Pinpoint the cell where the given text exists, returning its [x, y] midpoint coordinate. 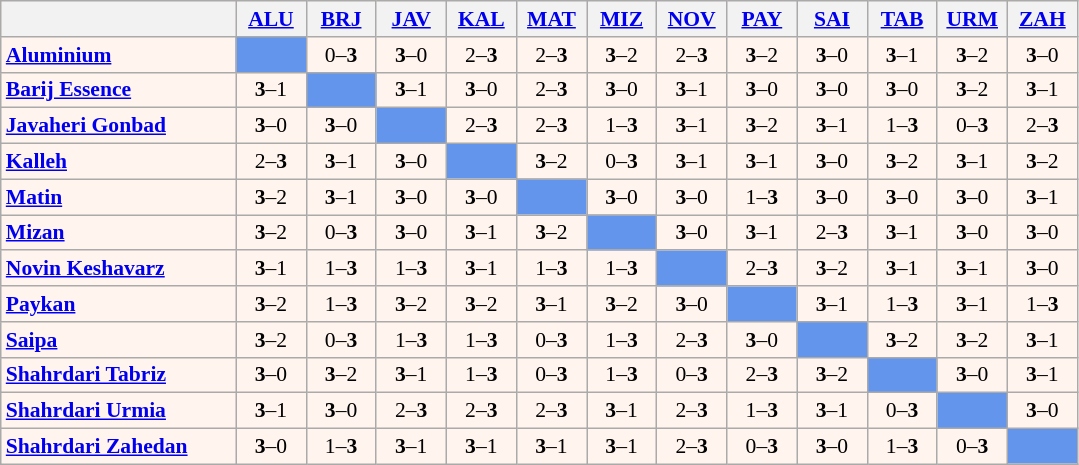
SAI [832, 19]
Shahrdari Tabriz [118, 375]
Saipa [118, 340]
JAV [411, 19]
PAY [762, 19]
KAL [481, 19]
Aluminium [118, 55]
Barij Essence [118, 90]
MAT [551, 19]
Matin [118, 197]
Mizan [118, 233]
Kalleh [118, 162]
MIZ [621, 19]
Paykan [118, 304]
Novin Keshavarz [118, 269]
Shahrdari Zahedan [118, 447]
Javaheri Gonbad [118, 126]
ALU [271, 19]
TAB [902, 19]
Shahrdari Urmia [118, 411]
NOV [692, 19]
BRJ [341, 19]
ZAH [1042, 19]
URM [972, 19]
